Return [x, y] of the center of cell containing provided text 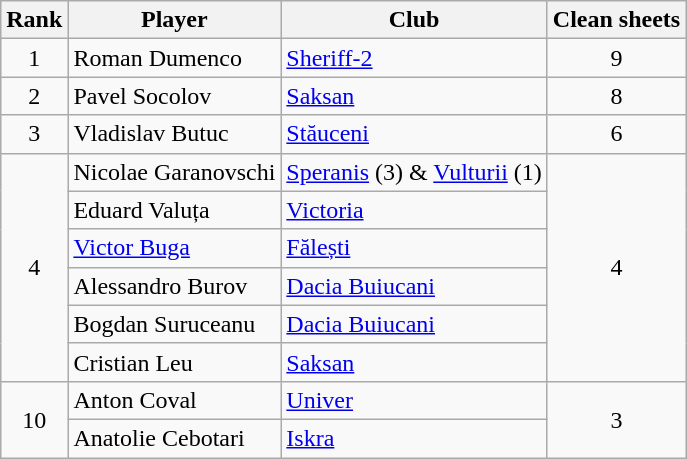
Bogdan Suruceanu [174, 324]
Iskra [414, 438]
Sheriff-2 [414, 58]
1 [34, 58]
10 [34, 419]
Eduard Valuța [174, 210]
Anton Coval [174, 400]
Cristian Leu [174, 362]
Roman Dumenco [174, 58]
Pavel Socolov [174, 96]
Fălești [414, 248]
Clean sheets [616, 20]
Stăuceni [414, 134]
Nicolae Garanovschi [174, 172]
Club [414, 20]
6 [616, 134]
2 [34, 96]
Victor Buga [174, 248]
Rank [34, 20]
8 [616, 96]
Univer [414, 400]
Speranis (3) & Vulturii (1) [414, 172]
9 [616, 58]
Victoria [414, 210]
Vladislav Butuc [174, 134]
Player [174, 20]
Anatolie Cebotari [174, 438]
Alessandro Burov [174, 286]
